Capture the cell that displays the provided text and extract its [x, y] central coordinate. 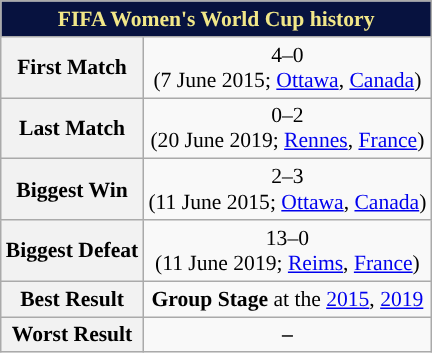
Biggest Win [72, 190]
2–3 (11 June 2015; Ottawa, Canada) [287, 190]
First Match [72, 68]
Last Match [72, 128]
FIFA Women's World Cup history [216, 19]
– [287, 335]
Worst Result [72, 335]
Best Result [72, 299]
13–0 (11 June 2019; Reims, France) [287, 250]
Group Stage at the 2015, 2019 [287, 299]
Biggest Defeat [72, 250]
4–0 (7 June 2015; Ottawa, Canada) [287, 68]
0–2 (20 June 2019; Rennes, France) [287, 128]
